Locate the cell with the specified text and output its (x, y) center coordinate. 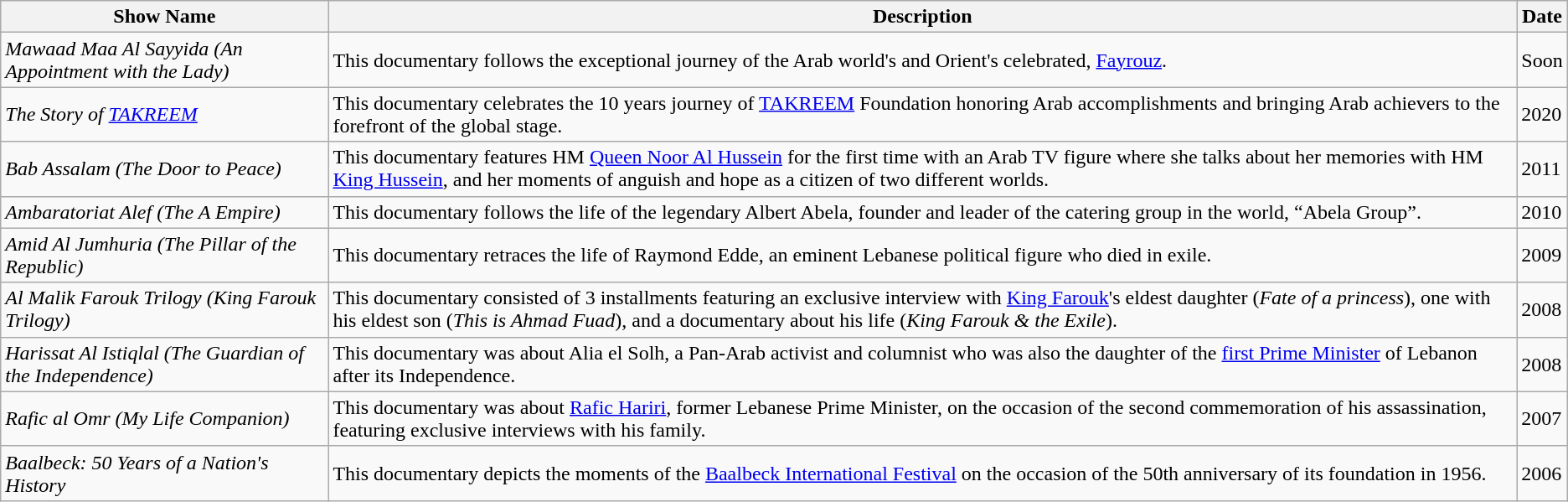
Ambaratoriat Alef (The A Empire) (164, 212)
Show Name (164, 17)
2010 (1542, 212)
This documentary follows the exceptional journey of the Arab world's and Orient's celebrated, Fayrouz. (923, 60)
2006 (1542, 473)
Al Malik Farouk Trilogy (King Farouk Trilogy) (164, 310)
This documentary follows the life of the legendary Albert Abela, founder and leader of the catering group in the world, “Abela Group”. (923, 212)
Mawaad Maa Al Sayyida (An Appointment with the Lady) (164, 60)
Description (923, 17)
Baalbeck: 50 Years of a Nation's History (164, 473)
The Story of TAKREEM (164, 114)
Date (1542, 17)
This documentary retraces the life of Raymond Edde, an eminent Lebanese political figure who died in exile. (923, 255)
Rafic al Omr (My Life Companion) (164, 419)
Harissat Al Istiqlal (The Guardian of the Independence) (164, 364)
Bab Assalam (The Door to Peace) (164, 169)
Amid Al Jumhuria (The Pillar of the Republic) (164, 255)
2009 (1542, 255)
2020 (1542, 114)
This documentary depicts the moments of the Baalbeck International Festival on the occasion of the 50th anniversary of its foundation in 1956. (923, 473)
Soon (1542, 60)
2011 (1542, 169)
2007 (1542, 419)
